Determine the (X, Y) coordinate at the center of the cell enclosing the given text.  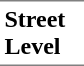
Street Level (42, 33)
